Find where the given text appears and provide that cell's center as (X, Y) coordinate. 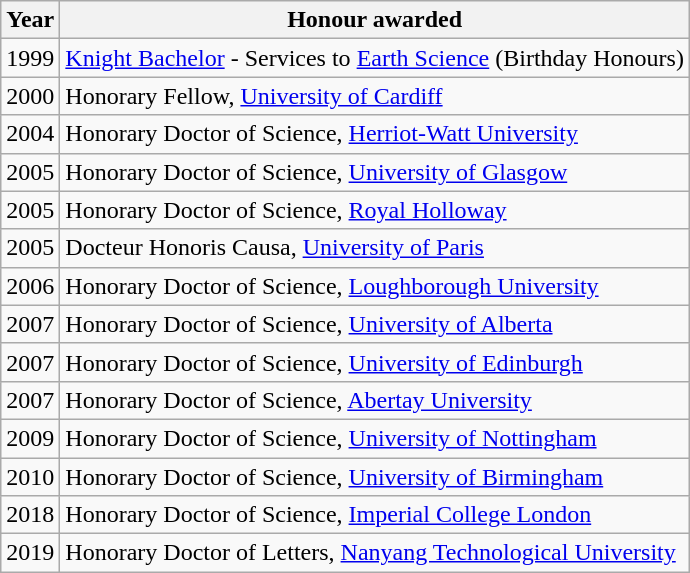
2006 (30, 286)
Knight Bachelor - Services to Earth Science (Birthday Honours) (375, 58)
1999 (30, 58)
2009 (30, 438)
2010 (30, 477)
2004 (30, 134)
Honorary Doctor of Science, Abertay University (375, 400)
Honorary Doctor of Science, University of Edinburgh (375, 362)
Honorary Doctor of Science, University of Glasgow (375, 172)
Honorary Doctor of Science, Herriot-Watt University (375, 134)
Year (30, 20)
Honorary Doctor of Science, University of Alberta (375, 324)
Docteur Honoris Causa, University of Paris (375, 248)
Honorary Doctor of Letters, Nanyang Technological University (375, 553)
Honorary Doctor of Science, Royal Holloway (375, 210)
2019 (30, 553)
Honorary Doctor of Science, University of Nottingham (375, 438)
2000 (30, 96)
Honorary Doctor of Science, University of Birmingham (375, 477)
Honorary Doctor of Science, Loughborough University (375, 286)
Honour awarded (375, 20)
Honorary Doctor of Science, Imperial College London (375, 515)
2018 (30, 515)
Honorary Fellow, University of Cardiff (375, 96)
